Find where the given text appears and provide that cell's center as (x, y) coordinate. 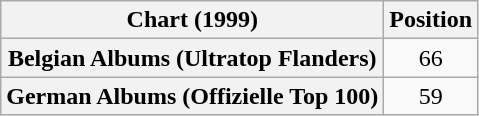
German Albums (Offizielle Top 100) (192, 96)
Belgian Albums (Ultratop Flanders) (192, 58)
66 (431, 58)
Position (431, 20)
59 (431, 96)
Chart (1999) (192, 20)
